Determine the [x, y] coordinate at the center of the cell enclosing the given text.  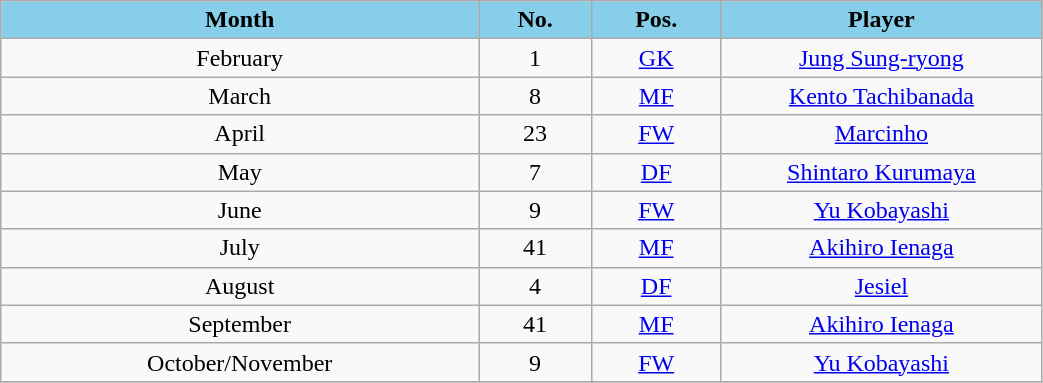
23 [536, 134]
No. [536, 20]
Shintaro Kurumaya [882, 172]
August [240, 286]
8 [536, 96]
September [240, 324]
June [240, 210]
Pos. [656, 20]
February [240, 58]
Kento Tachibanada [882, 96]
Jung Sung-ryong [882, 58]
May [240, 172]
7 [536, 172]
Month [240, 20]
Jesiel [882, 286]
Marcinho [882, 134]
October/November [240, 362]
Player [882, 20]
March [240, 96]
April [240, 134]
GK [656, 58]
July [240, 248]
4 [536, 286]
1 [536, 58]
